For the text-containing cell, return its midpoint in [x, y] coordinate format. 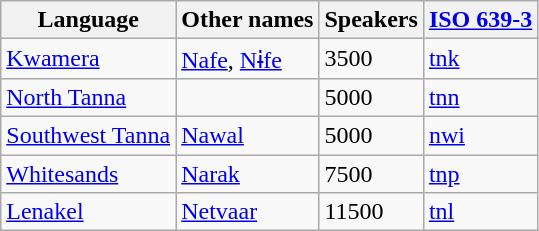
3500 [371, 59]
Lenakel [88, 212]
11500 [371, 212]
Kwamera [88, 59]
tnk [480, 59]
Whitesands [88, 173]
Netvaar [248, 212]
Language [88, 20]
tnp [480, 173]
nwi [480, 135]
Nawal [248, 135]
tnn [480, 97]
Narak [248, 173]
7500 [371, 173]
tnl [480, 212]
Nafe, Nɨfe [248, 59]
ISO 639-3 [480, 20]
Other names [248, 20]
Speakers [371, 20]
North Tanna [88, 97]
Southwest Tanna [88, 135]
